Detect which cell encompasses the target text, then output its [X, Y] center coordinate. 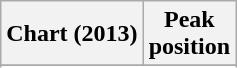
Peakposition [189, 34]
Chart (2013) [72, 34]
